Return (X, Y) of the center of cell containing provided text 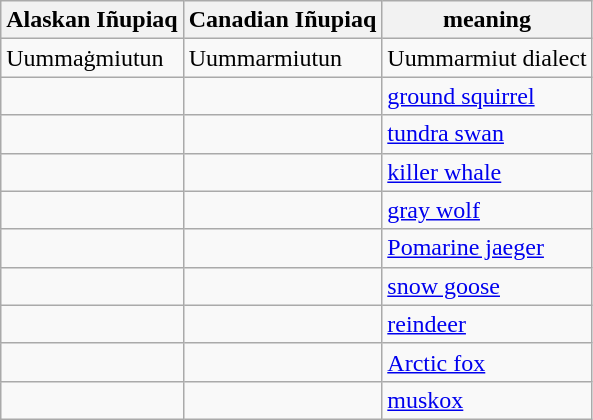
Arctic fox (487, 362)
Canadian Iñupiaq (282, 20)
ground squirrel (487, 96)
Alaskan Iñupiaq (92, 20)
tundra swan (487, 134)
reindeer (487, 324)
gray wolf (487, 210)
Uummarmiutun (282, 58)
Uummaġmiutun (92, 58)
snow goose (487, 286)
killer whale (487, 172)
muskox (487, 400)
Pomarine jaeger (487, 248)
meaning (487, 20)
Uummarmiut dialect (487, 58)
